Capture the cell that displays the provided text and extract its (X, Y) central coordinate. 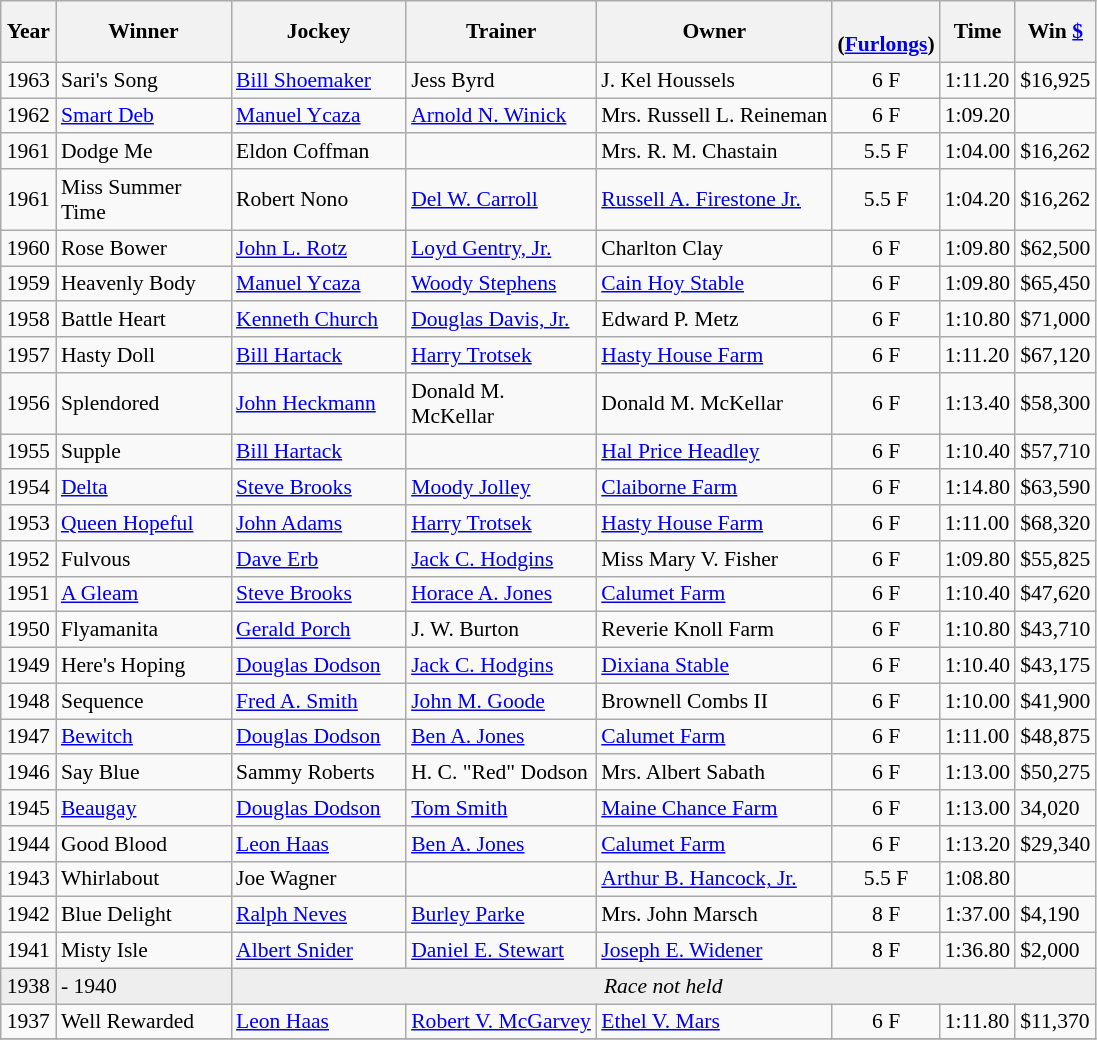
Bewitch (144, 737)
Joseph E. Widener (714, 951)
Ralph Neves (318, 915)
1948 (28, 701)
$55,825 (1055, 559)
Edward P. Metz (714, 320)
1954 (28, 488)
1956 (28, 404)
Blue Delight (144, 915)
1951 (28, 594)
1947 (28, 737)
Arnold N. Winick (501, 116)
1:13.20 (978, 844)
Miss Mary V. Fisher (714, 559)
Charlton Clay (714, 248)
$47,620 (1055, 594)
$67,120 (1055, 355)
Owner (714, 32)
$43,175 (1055, 666)
H. C. "Red" Dodson (501, 773)
1958 (28, 320)
$2,000 (1055, 951)
Jess Byrd (501, 80)
1962 (28, 116)
Dixiana Stable (714, 666)
Flyamanita (144, 630)
Fred A. Smith (318, 701)
$50,275 (1055, 773)
$16,925 (1055, 80)
$11,370 (1055, 1022)
Albert Snider (318, 951)
1:13.40 (978, 404)
Trainer (501, 32)
Dodge Me (144, 152)
Say Blue (144, 773)
1959 (28, 284)
1937 (28, 1022)
1:04.20 (978, 200)
1945 (28, 808)
Hal Price Headley (714, 452)
Mrs. John Marsch (714, 915)
Rose Bower (144, 248)
Mrs. Albert Sabath (714, 773)
1:10.00 (978, 701)
John Adams (318, 523)
Misty Isle (144, 951)
J. Kel Houssels (714, 80)
Bill Shoemaker (318, 80)
Claiborne Farm (714, 488)
Arthur B. Hancock, Jr. (714, 879)
Beaugay (144, 808)
Race not held (663, 986)
Sequence (144, 701)
$65,450 (1055, 284)
Whirlabout (144, 879)
Gerald Porch (318, 630)
1:11.80 (978, 1022)
J. W. Burton (501, 630)
1957 (28, 355)
Well Rewarded (144, 1022)
1938 (28, 986)
Jockey (318, 32)
Brownell Combs II (714, 701)
1:14.80 (978, 488)
1955 (28, 452)
Daniel E. Stewart (501, 951)
John M. Goode (501, 701)
Smart Deb (144, 116)
Woody Stephens (501, 284)
Splendored (144, 404)
$57,710 (1055, 452)
Dave Erb (318, 559)
1949 (28, 666)
Sammy Roberts (318, 773)
Miss Summer Time (144, 200)
1963 (28, 80)
$48,875 (1055, 737)
Fulvous (144, 559)
Heavenly Body (144, 284)
1942 (28, 915)
Joe Wagner (318, 879)
(Furlongs) (886, 32)
Mrs. Russell L. Reineman (714, 116)
Mrs. R. M. Chastain (714, 152)
1:04.00 (978, 152)
Time (978, 32)
Douglas Davis, Jr. (501, 320)
A Gleam (144, 594)
- 1940 (144, 986)
1943 (28, 879)
34,020 (1055, 808)
Horace A. Jones (501, 594)
$58,300 (1055, 404)
John L. Rotz (318, 248)
Maine Chance Farm (714, 808)
1941 (28, 951)
Kenneth Church (318, 320)
1953 (28, 523)
$29,340 (1055, 844)
Win $ (1055, 32)
Queen Hopeful (144, 523)
Robert Nono (318, 200)
Cain Hoy Stable (714, 284)
1:09.20 (978, 116)
$41,900 (1055, 701)
Burley Parke (501, 915)
Year (28, 32)
Tom Smith (501, 808)
Del W. Carroll (501, 200)
Moody Jolley (501, 488)
Winner (144, 32)
Here's Hoping (144, 666)
$71,000 (1055, 320)
$4,190 (1055, 915)
1:36.80 (978, 951)
1944 (28, 844)
Russell A. Firestone Jr. (714, 200)
Robert V. McGarvey (501, 1022)
1950 (28, 630)
Hasty Doll (144, 355)
$62,500 (1055, 248)
1952 (28, 559)
1946 (28, 773)
$63,590 (1055, 488)
1:37.00 (978, 915)
John Heckmann (318, 404)
Eldon Coffman (318, 152)
Reverie Knoll Farm (714, 630)
Loyd Gentry, Jr. (501, 248)
Supple (144, 452)
$43,710 (1055, 630)
1960 (28, 248)
Delta (144, 488)
Good Blood (144, 844)
Sari's Song (144, 80)
$68,320 (1055, 523)
Battle Heart (144, 320)
Ethel V. Mars (714, 1022)
1:08.80 (978, 879)
